From the cell containing the given text, extract its center point as [X, Y] coordinate. 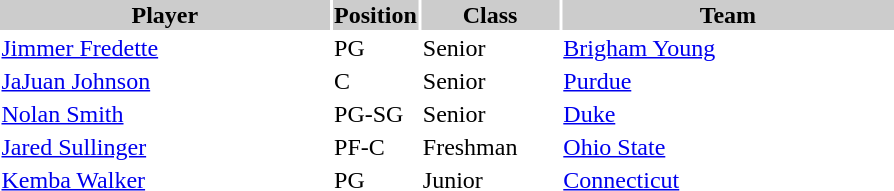
PG-SG [376, 114]
Freshman [490, 147]
Nolan Smith [165, 114]
Player [165, 15]
Position [376, 15]
Jared Sullinger [165, 147]
Duke [728, 114]
C [376, 81]
Ohio State [728, 147]
Team [728, 15]
Purdue [728, 81]
Class [490, 15]
Brigham Young [728, 48]
PG [376, 48]
PF-C [376, 147]
JaJuan Johnson [165, 81]
Jimmer Fredette [165, 48]
